Identify which cell holds the provided text, then report its (x, y) central coordinate. 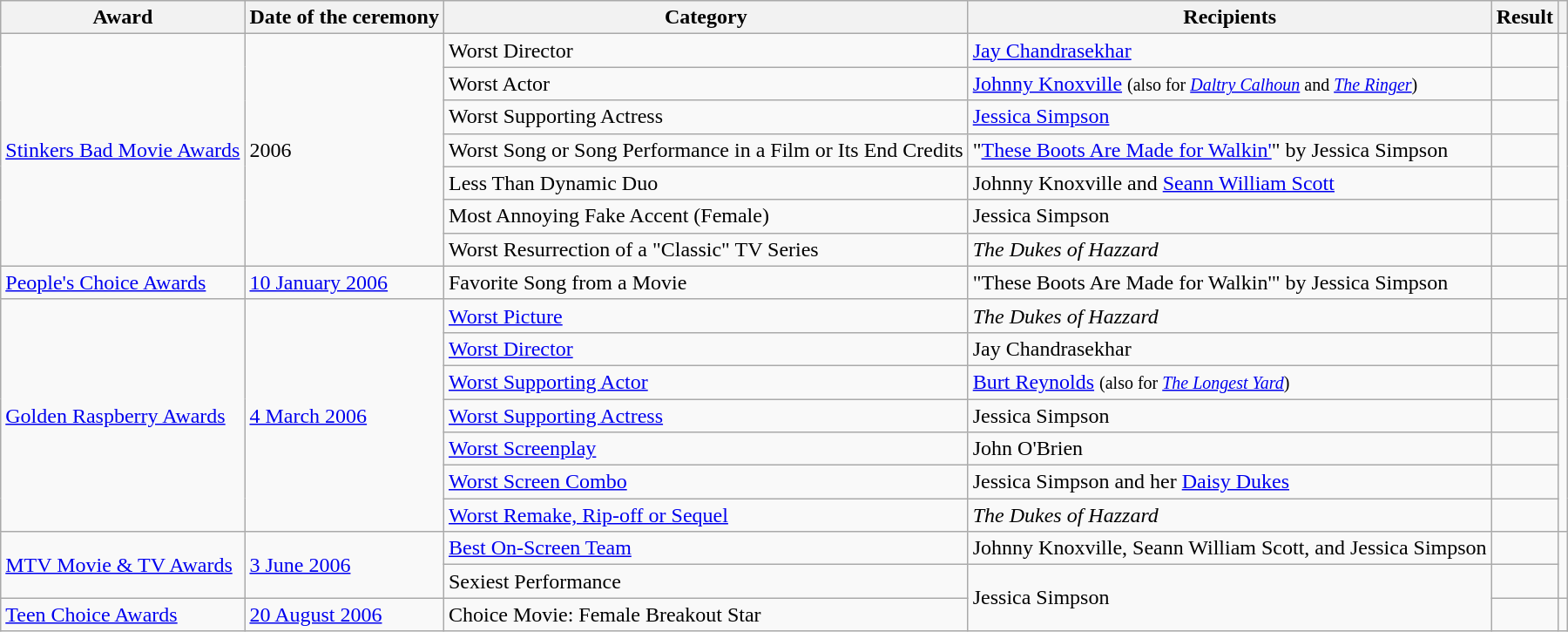
20 August 2006 (345, 615)
Date of the ceremony (345, 17)
3 June 2006 (345, 565)
Category (706, 17)
Less Than Dynamic Duo (706, 183)
Jessica Simpson and her Daisy Dukes (1230, 482)
10 January 2006 (345, 282)
Johnny Knoxville (also for Daltry Calhoun and The Ringer) (1230, 84)
Burt Reynolds (also for The Longest Yard) (1230, 382)
2006 (345, 150)
Teen Choice Awards (123, 615)
Worst Screen Combo (706, 482)
Worst Screenplay (706, 449)
Worst Actor (706, 84)
Sexiest Performance (706, 581)
Stinkers Bad Movie Awards (123, 150)
Best On-Screen Team (706, 548)
John O'Brien (1230, 449)
Result (1524, 17)
Worst Song or Song Performance in a Film or Its End Credits (706, 150)
People's Choice Awards (123, 282)
Golden Raspberry Awards (123, 415)
Favorite Song from a Movie (706, 282)
Johnny Knoxville and Seann William Scott (1230, 183)
Worst Picture (706, 316)
Worst Remake, Rip-off or Sequel (706, 515)
Choice Movie: Female Breakout Star (706, 615)
Worst Supporting Actor (706, 382)
Johnny Knoxville, Seann William Scott, and Jessica Simpson (1230, 548)
Recipients (1230, 17)
MTV Movie & TV Awards (123, 565)
Most Annoying Fake Accent (Female) (706, 216)
Award (123, 17)
4 March 2006 (345, 415)
Worst Resurrection of a "Classic" TV Series (706, 249)
